Pinpoint the cell where the given text exists, returning its [x, y] midpoint coordinate. 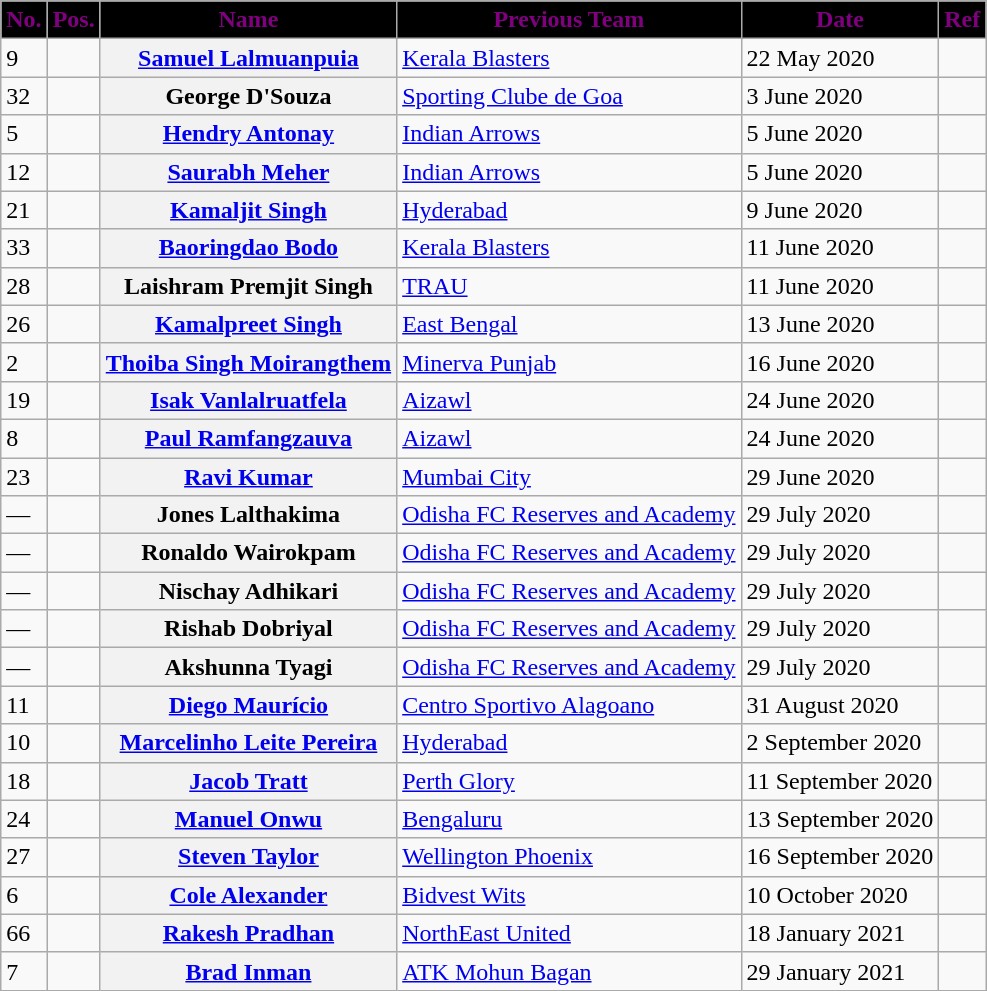
Sporting Clube de Goa [569, 96]
Diego Maurício [248, 705]
Jones Lalthakima [248, 515]
Pos. [74, 20]
2 September 2020 [840, 743]
22 May 2020 [840, 58]
21 [24, 210]
9 [24, 58]
Baoringdao Bodo [248, 248]
Paul Ramfangzauva [248, 438]
18 January 2021 [840, 933]
23 [24, 477]
ATK Mohun Bagan [569, 971]
Hendry Antonay [248, 134]
Steven Taylor [248, 857]
11 [24, 705]
66 [24, 933]
Wellington Phoenix [569, 857]
Ravi Kumar [248, 477]
24 [24, 819]
Centro Sportivo Alagoano [569, 705]
28 [24, 286]
13 September 2020 [840, 819]
32 [24, 96]
5 [24, 134]
Mumbai City [569, 477]
Bengaluru [569, 819]
Jacob Tratt [248, 781]
11 September 2020 [840, 781]
Brad Inman [248, 971]
12 [24, 172]
Akshunna Tyagi [248, 667]
13 June 2020 [840, 324]
Name [248, 20]
8 [24, 438]
19 [24, 400]
Nischay Adhikari [248, 591]
Thoiba Singh Moirangthem [248, 362]
East Bengal [569, 324]
10 [24, 743]
10 October 2020 [840, 895]
No. [24, 20]
3 June 2020 [840, 96]
31 August 2020 [840, 705]
26 [24, 324]
6 [24, 895]
Kamaljit Singh [248, 210]
Saurabh Meher [248, 172]
2 [24, 362]
George D'Souza [248, 96]
Cole Alexander [248, 895]
Perth Glory [569, 781]
7 [24, 971]
16 June 2020 [840, 362]
33 [24, 248]
Previous Team [569, 20]
Marcelinho Leite Pereira [248, 743]
Minerva Punjab [569, 362]
TRAU [569, 286]
29 June 2020 [840, 477]
Manuel Onwu [248, 819]
29 January 2021 [840, 971]
Samuel Lalmuanpuia [248, 58]
Laishram Premjit Singh [248, 286]
Isak Vanlalruatfela [248, 400]
Ronaldo Wairokpam [248, 553]
27 [24, 857]
Date [840, 20]
16 September 2020 [840, 857]
Rakesh Pradhan [248, 933]
Rishab Dobriyal [248, 629]
Ref [962, 20]
18 [24, 781]
Bidvest Wits [569, 895]
Kamalpreet Singh [248, 324]
NorthEast United [569, 933]
9 June 2020 [840, 210]
